Extract the (x, y) coordinate from the center of the cell holding the provided text.  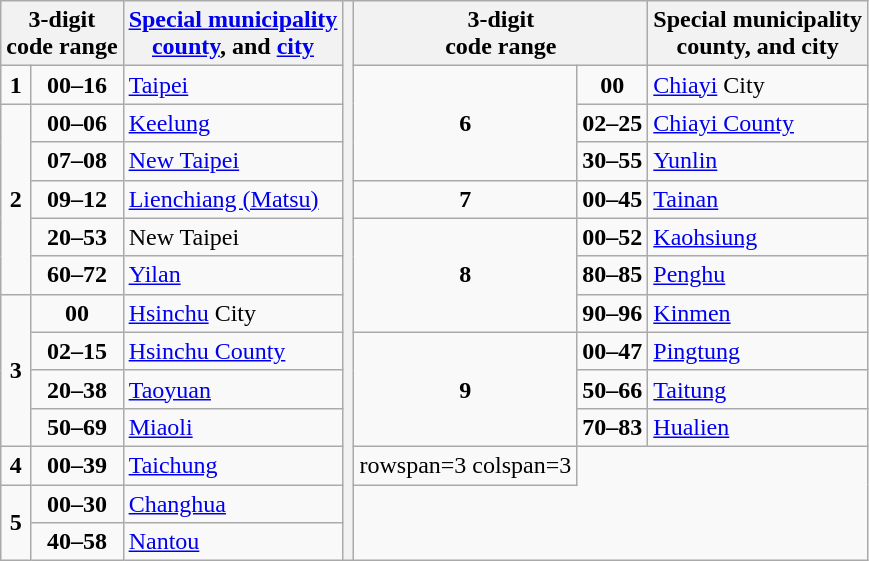
Tainan (758, 199)
Taipei (233, 85)
Chiayi City (758, 85)
5 (16, 522)
20–38 (77, 389)
Penghu (758, 275)
Hsinchu City (233, 313)
3 (16, 370)
9 (466, 389)
Hsinchu County (233, 351)
02–15 (77, 351)
7 (466, 199)
6 (466, 123)
07–08 (77, 161)
90–96 (612, 313)
00–39 (77, 465)
Keelung (233, 123)
1 (16, 85)
00–52 (612, 237)
60–72 (77, 275)
40–58 (77, 542)
4 (16, 465)
00–06 (77, 123)
09–12 (77, 199)
02–25 (612, 123)
8 (466, 275)
Miaoli (233, 427)
00–45 (612, 199)
00–47 (612, 351)
Lienchiang (Matsu) (233, 199)
Taitung (758, 389)
Nantou (233, 542)
rowspan=3 colspan=3 (466, 465)
20–53 (77, 237)
00–16 (77, 85)
Yunlin (758, 161)
Yilan (233, 275)
Kaohsiung (758, 237)
00–30 (77, 503)
Taichung (233, 465)
2 (16, 199)
Taoyuan (233, 389)
Chiayi County (758, 123)
Hualien (758, 427)
Kinmen (758, 313)
Changhua (233, 503)
Pingtung (758, 351)
50–69 (77, 427)
80–85 (612, 275)
30–55 (612, 161)
70–83 (612, 427)
50–66 (612, 389)
